From the cell containing the given text, extract its center point as [x, y] coordinate. 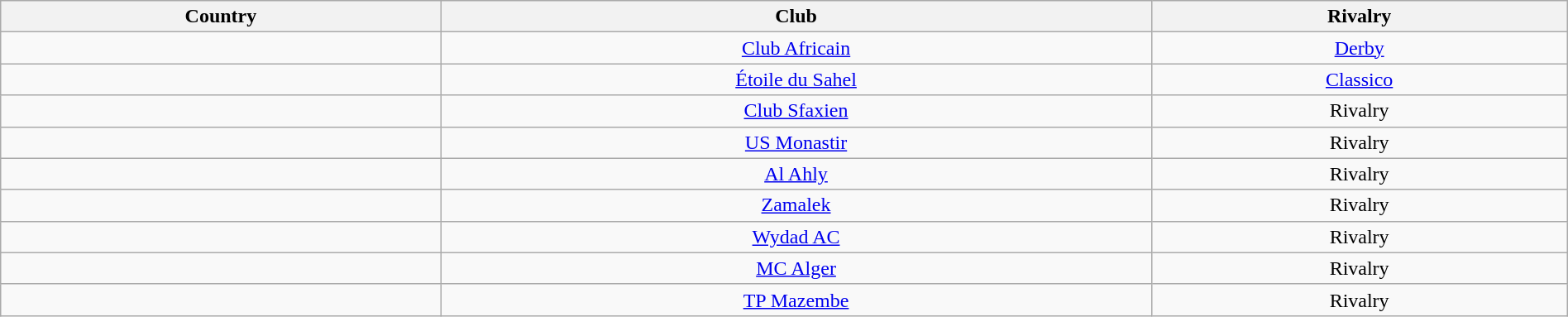
Zamalek [796, 205]
Club Sfaxien [796, 111]
TP Mazembe [796, 300]
US Monastir [796, 142]
Club Africain [796, 48]
Derby [1360, 48]
MC Alger [796, 268]
Étoile du Sahel [796, 79]
Club [796, 17]
Al Ahly [796, 174]
Wydad AC [796, 237]
Classico [1360, 79]
Country [221, 17]
